Pinpoint the cell where the given text exists, returning its (x, y) midpoint coordinate. 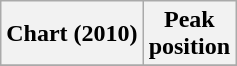
Peakposition (189, 34)
Chart (2010) (72, 34)
